Return the [x, y] coordinate for the center point of the cell that contains the specified text.  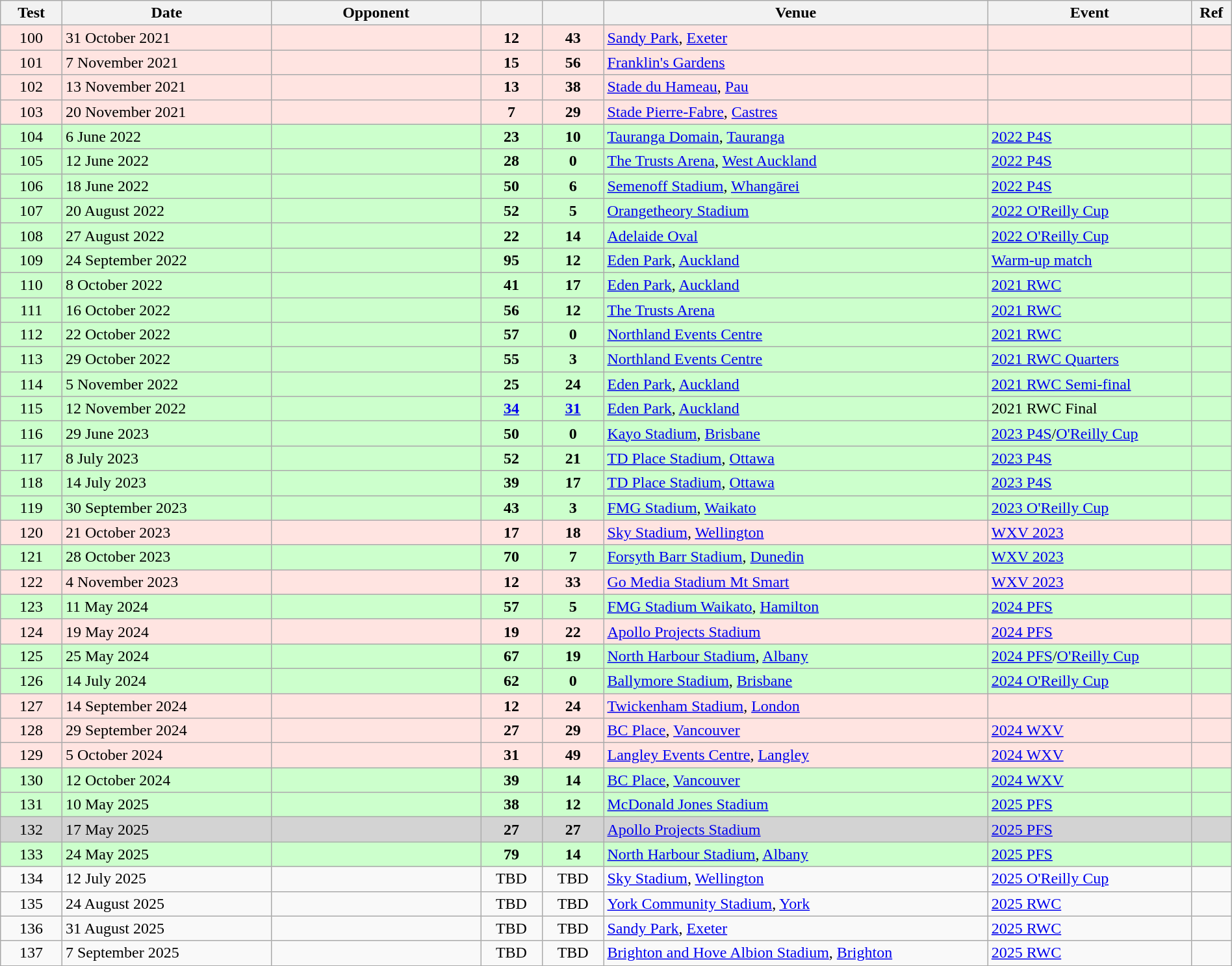
118 [31, 483]
135 [31, 904]
120 [31, 532]
Opponent [376, 13]
FMG Stadium Waikato, Hamilton [795, 607]
129 [31, 755]
20 August 2022 [166, 211]
18 [573, 532]
125 [31, 656]
109 [31, 260]
28 [512, 161]
112 [31, 335]
11 May 2024 [166, 607]
2021 RWC Quarters [1089, 359]
5 November 2022 [166, 384]
13 [512, 87]
24 September 2022 [166, 260]
Adelaide Oval [795, 235]
Orangetheory Stadium [795, 211]
49 [573, 755]
12 October 2024 [166, 780]
Semenoff Stadium, Whangārei [795, 186]
117 [31, 458]
55 [512, 359]
2023 P4S/O'Reilly Cup [1089, 434]
137 [31, 953]
102 [31, 87]
136 [31, 928]
119 [31, 508]
95 [512, 260]
127 [31, 705]
Twickenham Stadium, London [795, 705]
21 October 2023 [166, 532]
121 [31, 557]
62 [512, 681]
Langley Events Centre, Langley [795, 755]
12 July 2025 [166, 879]
101 [31, 62]
7 September 2025 [166, 953]
Ref [1211, 13]
12 June 2022 [166, 161]
27 August 2022 [166, 235]
Tauranga Domain, Tauranga [795, 137]
14 July 2024 [166, 681]
14 July 2023 [166, 483]
123 [31, 607]
126 [31, 681]
13 November 2021 [166, 87]
Venue [795, 13]
31 August 2025 [166, 928]
124 [31, 631]
The Trusts Arena, West Auckland [795, 161]
116 [31, 434]
20 November 2021 [166, 112]
128 [31, 731]
108 [31, 235]
17 May 2025 [166, 829]
33 [573, 582]
41 [512, 285]
2021 RWC Final [1089, 409]
2025 O'Reilly Cup [1089, 879]
8 October 2022 [166, 285]
14 September 2024 [166, 705]
2023 O'Reilly Cup [1089, 508]
18 June 2022 [166, 186]
100 [31, 38]
29 June 2023 [166, 434]
7 November 2021 [166, 62]
29 September 2024 [166, 731]
Stade du Hameau, Pau [795, 87]
106 [31, 186]
Date [166, 13]
131 [31, 805]
19 May 2024 [166, 631]
24 May 2025 [166, 854]
122 [31, 582]
132 [31, 829]
10 May 2025 [166, 805]
21 [573, 458]
114 [31, 384]
Go Media Stadium Mt Smart [795, 582]
The Trusts Arena [795, 310]
15 [512, 62]
Brighton and Hove Albion Stadium, Brighton [795, 953]
8 July 2023 [166, 458]
Stade Pierre-Fabre, Castres [795, 112]
2024 O'Reilly Cup [1089, 681]
12 November 2022 [166, 409]
29 October 2022 [166, 359]
23 [512, 137]
22 October 2022 [166, 335]
70 [512, 557]
Forsyth Barr Stadium, Dunedin [795, 557]
4 November 2023 [166, 582]
FMG Stadium, Waikato [795, 508]
Event [1089, 13]
110 [31, 285]
111 [31, 310]
6 June 2022 [166, 137]
Franklin's Gardens [795, 62]
28 October 2023 [166, 557]
67 [512, 656]
2021 RWC Semi-final [1089, 384]
30 September 2023 [166, 508]
79 [512, 854]
24 August 2025 [166, 904]
Test [31, 13]
McDonald Jones Stadium [795, 805]
Kayo Stadium, Brisbane [795, 434]
107 [31, 211]
115 [31, 409]
25 [512, 384]
10 [573, 137]
105 [31, 161]
130 [31, 780]
133 [31, 854]
34 [512, 409]
16 October 2022 [166, 310]
103 [31, 112]
York Community Stadium, York [795, 904]
6 [573, 186]
2024 PFS/O'Reilly Cup [1089, 656]
134 [31, 879]
5 October 2024 [166, 755]
Warm-up match [1089, 260]
104 [31, 137]
31 October 2021 [166, 38]
113 [31, 359]
25 May 2024 [166, 656]
Ballymore Stadium, Brisbane [795, 681]
